Detect which cell encompasses the target text, then output its (x, y) center coordinate. 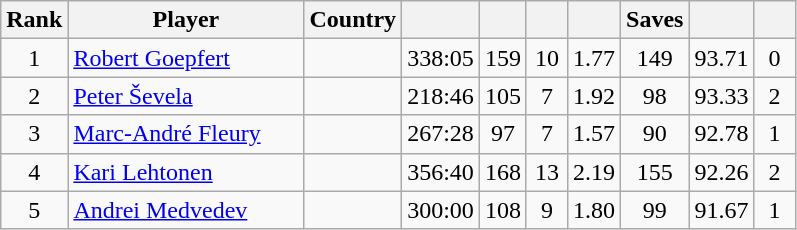
Rank (34, 20)
Kari Lehtonen (186, 172)
10 (546, 58)
159 (502, 58)
300:00 (441, 210)
356:40 (441, 172)
1.77 (594, 58)
5 (34, 210)
Player (186, 20)
267:28 (441, 134)
Peter Ševela (186, 96)
3 (34, 134)
98 (655, 96)
105 (502, 96)
2.19 (594, 172)
1.80 (594, 210)
108 (502, 210)
91.67 (722, 210)
0 (774, 58)
1.92 (594, 96)
97 (502, 134)
Robert Goepfert (186, 58)
218:46 (441, 96)
90 (655, 134)
338:05 (441, 58)
155 (655, 172)
Marc-André Fleury (186, 134)
4 (34, 172)
9 (546, 210)
92.26 (722, 172)
1.57 (594, 134)
Country (353, 20)
99 (655, 210)
92.78 (722, 134)
13 (546, 172)
149 (655, 58)
Saves (655, 20)
93.33 (722, 96)
168 (502, 172)
93.71 (722, 58)
Andrei Medvedev (186, 210)
